For the text-containing cell, return its midpoint in [X, Y] coordinate format. 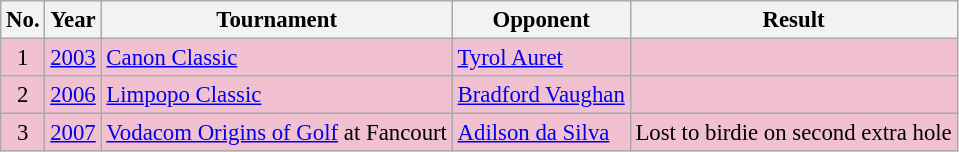
2007 [73, 133]
1 [23, 58]
Vodacom Origins of Golf at Fancourt [276, 133]
Tournament [276, 20]
Opponent [541, 20]
2003 [73, 58]
3 [23, 133]
Lost to birdie on second extra hole [794, 133]
Result [794, 20]
Adilson da Silva [541, 133]
2 [23, 95]
Bradford Vaughan [541, 95]
2006 [73, 95]
No. [23, 20]
Limpopo Classic [276, 95]
Tyrol Auret [541, 58]
Canon Classic [276, 58]
Year [73, 20]
